Pinpoint the cell where the given text exists, returning its (x, y) midpoint coordinate. 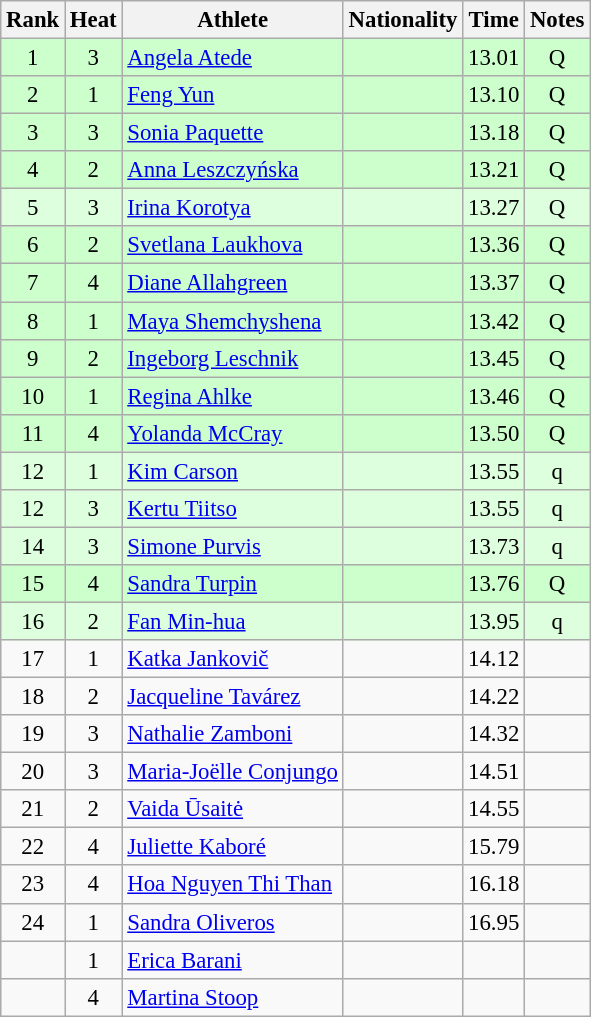
Notes (558, 20)
Yolanda McCray (232, 433)
Irina Korotya (232, 208)
Erica Barani (232, 960)
Diane Allahgreen (232, 283)
14.55 (494, 809)
Heat (94, 20)
Kertu Tiitso (232, 509)
13.37 (494, 283)
Maria-Joëlle Conjungo (232, 772)
15.79 (494, 847)
13.21 (494, 170)
8 (33, 321)
Juliette Kaboré (232, 847)
Katka Jankovič (232, 659)
5 (33, 208)
14.22 (494, 697)
Fan Min-hua (232, 621)
Ingeborg Leschnik (232, 358)
Anna Leszczyńska (232, 170)
Regina Ahlke (232, 396)
Athlete (232, 20)
14.32 (494, 734)
17 (33, 659)
11 (33, 433)
24 (33, 922)
14 (33, 546)
22 (33, 847)
19 (33, 734)
9 (33, 358)
13.10 (494, 95)
Martina Stoop (232, 997)
13.95 (494, 621)
13.50 (494, 433)
Nathalie Zamboni (232, 734)
13.45 (494, 358)
13.27 (494, 208)
Sonia Paquette (232, 133)
15 (33, 584)
21 (33, 809)
18 (33, 697)
Time (494, 20)
20 (33, 772)
7 (33, 283)
13.36 (494, 245)
16 (33, 621)
14.12 (494, 659)
Nationality (402, 20)
Sandra Oliveros (232, 922)
Rank (33, 20)
Vaida Ūsaitė (232, 809)
Kim Carson (232, 471)
Feng Yun (232, 95)
16.18 (494, 885)
6 (33, 245)
13.42 (494, 321)
16.95 (494, 922)
13.18 (494, 133)
14.51 (494, 772)
10 (33, 396)
13.73 (494, 546)
Svetlana Laukhova (232, 245)
Jacqueline Tavárez (232, 697)
Maya Shemchyshena (232, 321)
Simone Purvis (232, 546)
13.01 (494, 58)
23 (33, 885)
Hoa Nguyen Thi Than (232, 885)
Angela Atede (232, 58)
13.76 (494, 584)
Sandra Turpin (232, 584)
13.46 (494, 396)
